Return the (x, y) coordinate for the center point of the cell that contains the specified text.  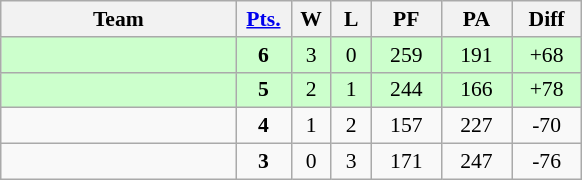
244 (406, 90)
247 (476, 162)
-70 (547, 126)
259 (406, 55)
+78 (547, 90)
Diff (547, 19)
PF (406, 19)
4 (264, 126)
171 (406, 162)
191 (476, 55)
Pts. (264, 19)
+68 (547, 55)
166 (476, 90)
5 (264, 90)
PA (476, 19)
L (351, 19)
6 (264, 55)
Team (118, 19)
W (311, 19)
227 (476, 126)
157 (406, 126)
-76 (547, 162)
